Pinpoint the cell where the given text exists, returning its [x, y] midpoint coordinate. 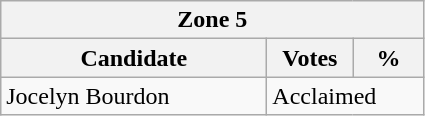
Acclaimed [346, 96]
Jocelyn Bourdon [134, 96]
Zone 5 [212, 20]
% [388, 58]
Votes [310, 58]
Candidate [134, 58]
